Determine the (x, y) coordinate at the center of the cell enclosing the given text.  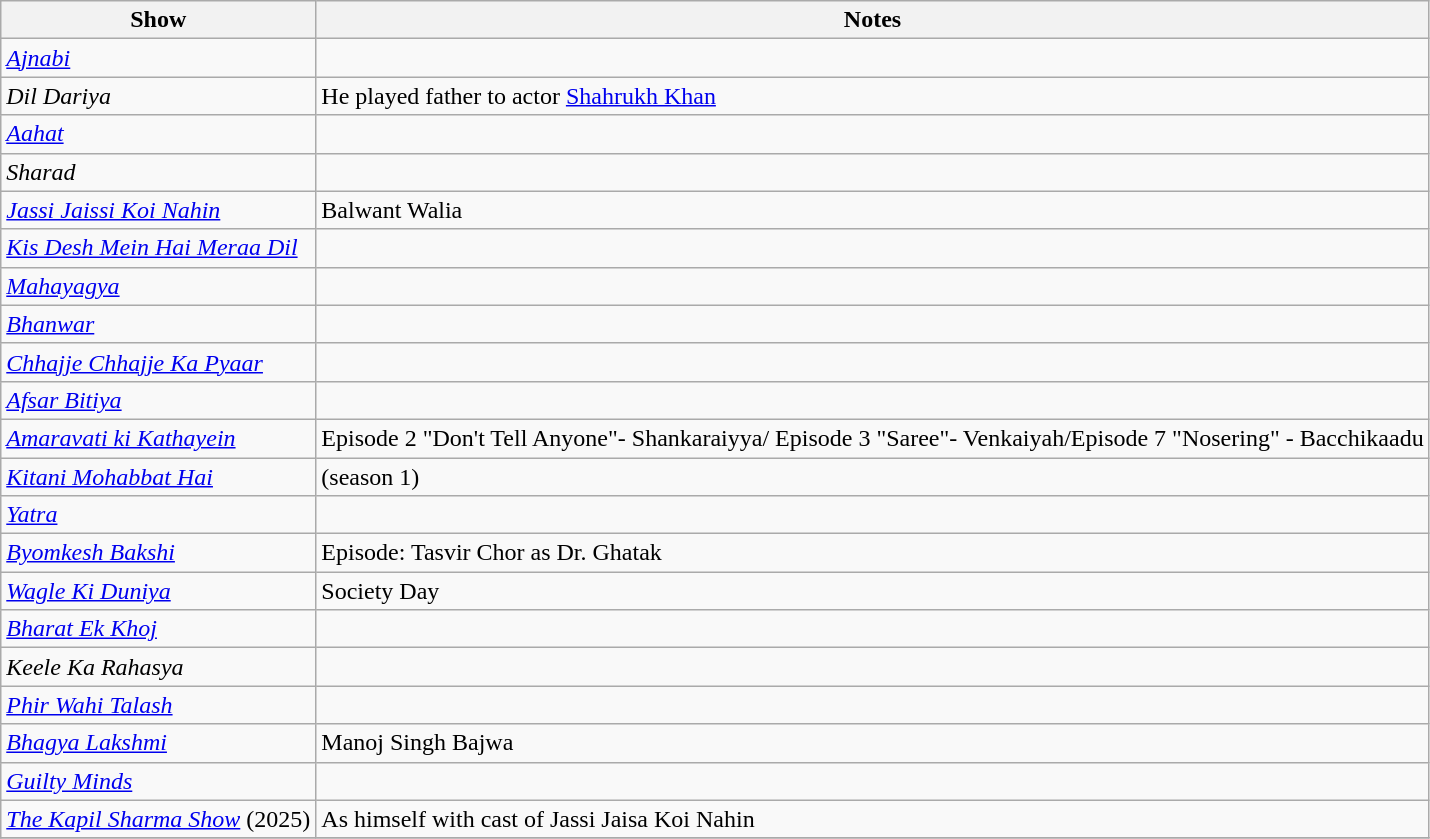
Episode 2 "Don't Tell Anyone"- Shankaraiyya/ Episode 3 "Saree"- Venkaiyah/Episode 7 "Nosering" - Bacchikaadu (872, 438)
Kis Desh Mein Hai Meraa Dil (158, 248)
Wagle Ki Duniya (158, 591)
Notes (872, 20)
Phir Wahi Talash (158, 705)
Bhagya Lakshmi (158, 743)
Bhanwar (158, 324)
Jassi Jaissi Koi Nahin (158, 210)
(season 1) (872, 477)
Yatra (158, 515)
Manoj Singh Bajwa (872, 743)
Byomkesh Bakshi (158, 553)
Sharad (158, 172)
Bharat Ek Khoj (158, 629)
Keele Ka Rahasya (158, 667)
Society Day (872, 591)
Balwant Walia (872, 210)
Mahayagya (158, 286)
He played father to actor Shahrukh Khan (872, 96)
Aahat (158, 134)
Dil Dariya (158, 96)
Guilty Minds (158, 781)
The Kapil Sharma Show (2025) (158, 819)
Chhajje Chhajje Ka Pyaar (158, 362)
As himself with cast of Jassi Jaisa Koi Nahin (872, 819)
Amaravati ki Kathayein (158, 438)
Kitani Mohabbat Hai (158, 477)
Afsar Bitiya (158, 400)
Ajnabi (158, 58)
Show (158, 20)
Episode: Tasvir Chor as Dr. Ghatak (872, 553)
